Locate the cell with the specified text and output its (x, y) center coordinate. 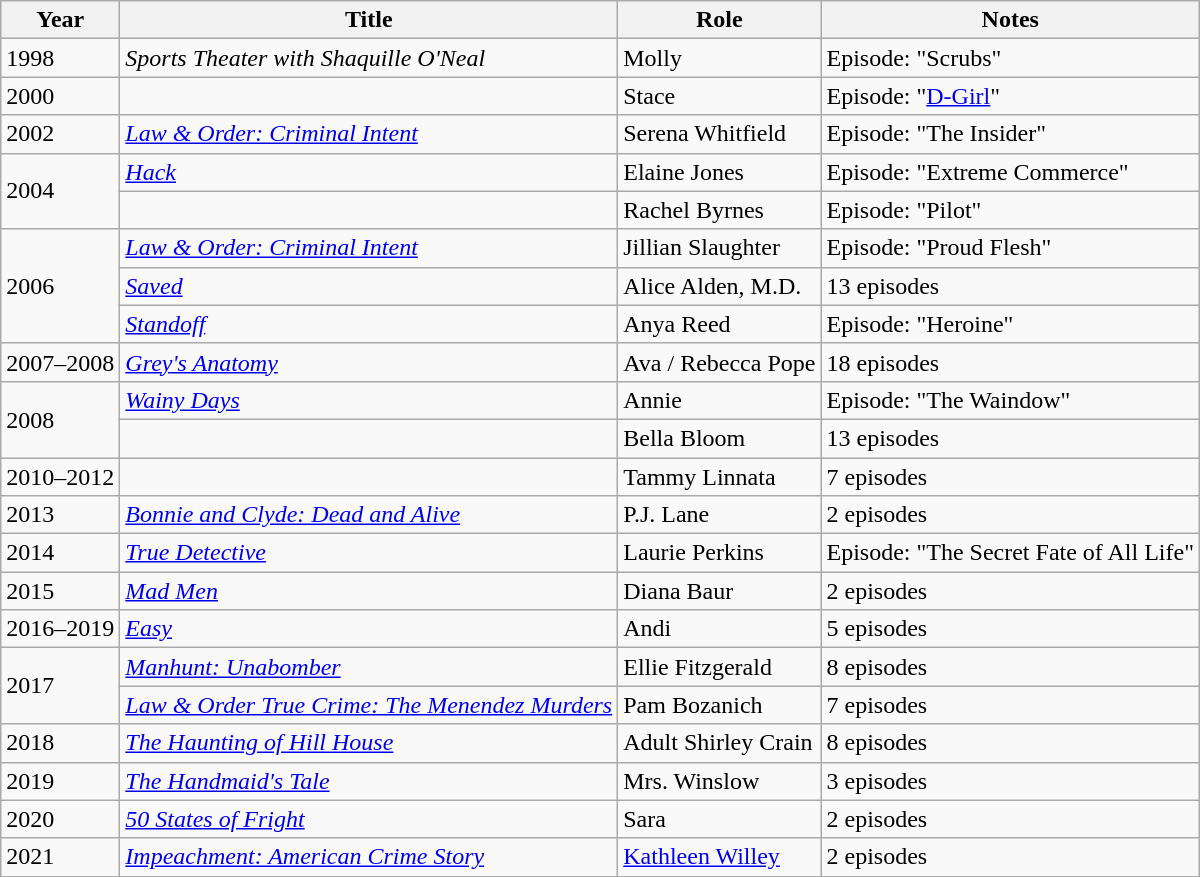
Serena Whitfield (720, 134)
Alice Alden, M.D. (720, 286)
Sara (720, 819)
3 episodes (1010, 781)
2007–2008 (60, 362)
P.J. Lane (720, 515)
2020 (60, 819)
Sports Theater with Shaquille O'Neal (369, 58)
Pam Bozanich (720, 705)
Mrs. Winslow (720, 781)
2017 (60, 686)
Episode: "Extreme Commerce" (1010, 172)
Kathleen Willey (720, 857)
Episode: "Heroine" (1010, 324)
Role (720, 20)
2019 (60, 781)
Title (369, 20)
Notes (1010, 20)
Episode: "Scrubs" (1010, 58)
2000 (60, 96)
Laurie Perkins (720, 553)
5 episodes (1010, 629)
Wainy Days (369, 400)
2006 (60, 286)
Anya Reed (720, 324)
2016–2019 (60, 629)
2010–2012 (60, 477)
Bonnie and Clyde: Dead and Alive (369, 515)
Easy (369, 629)
Manhunt: Unabomber (369, 667)
Episode: "D-Girl" (1010, 96)
Episode: "The Waindow" (1010, 400)
Standoff (369, 324)
Molly (720, 58)
Episode: "The Insider" (1010, 134)
Elaine Jones (720, 172)
Diana Baur (720, 591)
Jillian Slaughter (720, 248)
Mad Men (369, 591)
Episode: "Proud Flesh" (1010, 248)
50 States of Fright (369, 819)
Andi (720, 629)
1998 (60, 58)
The Haunting of Hill House (369, 743)
Year (60, 20)
Ava / Rebecca Pope (720, 362)
2021 (60, 857)
18 episodes (1010, 362)
Rachel Byrnes (720, 210)
Stace (720, 96)
Law & Order True Crime: The Menendez Murders (369, 705)
Episode: "The Secret Fate of All Life" (1010, 553)
Tammy Linnata (720, 477)
Bella Bloom (720, 438)
2004 (60, 191)
Hack (369, 172)
The Handmaid's Tale (369, 781)
Adult Shirley Crain (720, 743)
Grey's Anatomy (369, 362)
2013 (60, 515)
Saved (369, 286)
Episode: "Pilot" (1010, 210)
2002 (60, 134)
True Detective (369, 553)
2018 (60, 743)
Ellie Fitzgerald (720, 667)
2008 (60, 419)
Annie (720, 400)
Impeachment: American Crime Story (369, 857)
2014 (60, 553)
2015 (60, 591)
